For the text-containing cell, return its midpoint in (x, y) coordinate format. 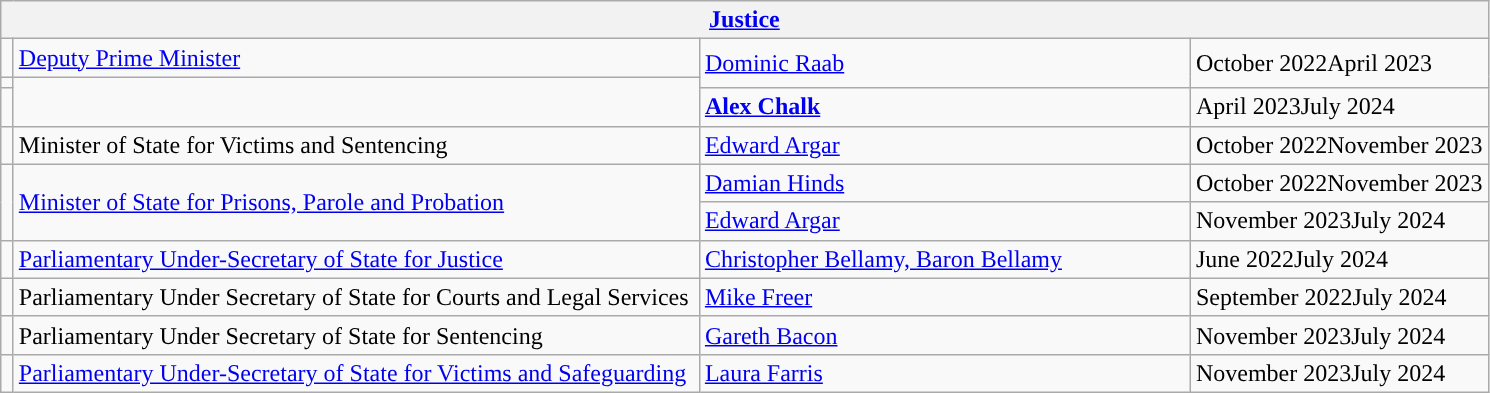
Parliamentary Under-Secretary of State for Justice (356, 259)
September 2022July 2024 (1339, 297)
Minister of State for Prisons, Parole and Probation (356, 202)
Parliamentary Under-Secretary of State for Victims and Safeguarding (356, 373)
October 2022April 2023 (1339, 64)
Gareth Bacon (944, 335)
Damian Hinds (944, 183)
Parliamentary Under Secretary of State for Sentencing (356, 335)
Laura Farris (944, 373)
Dominic Raab (944, 64)
Minister of State for Victims and Sentencing (356, 145)
Justice (744, 20)
Mike Freer (944, 297)
Alex Chalk (944, 107)
Deputy Prime Minister (356, 58)
June 2022July 2024 (1339, 259)
April 2023July 2024 (1339, 107)
Christopher Bellamy, Baron Bellamy (944, 259)
Parliamentary Under Secretary of State for Courts and Legal Services (356, 297)
